Return [X, Y] of the center of cell containing provided text 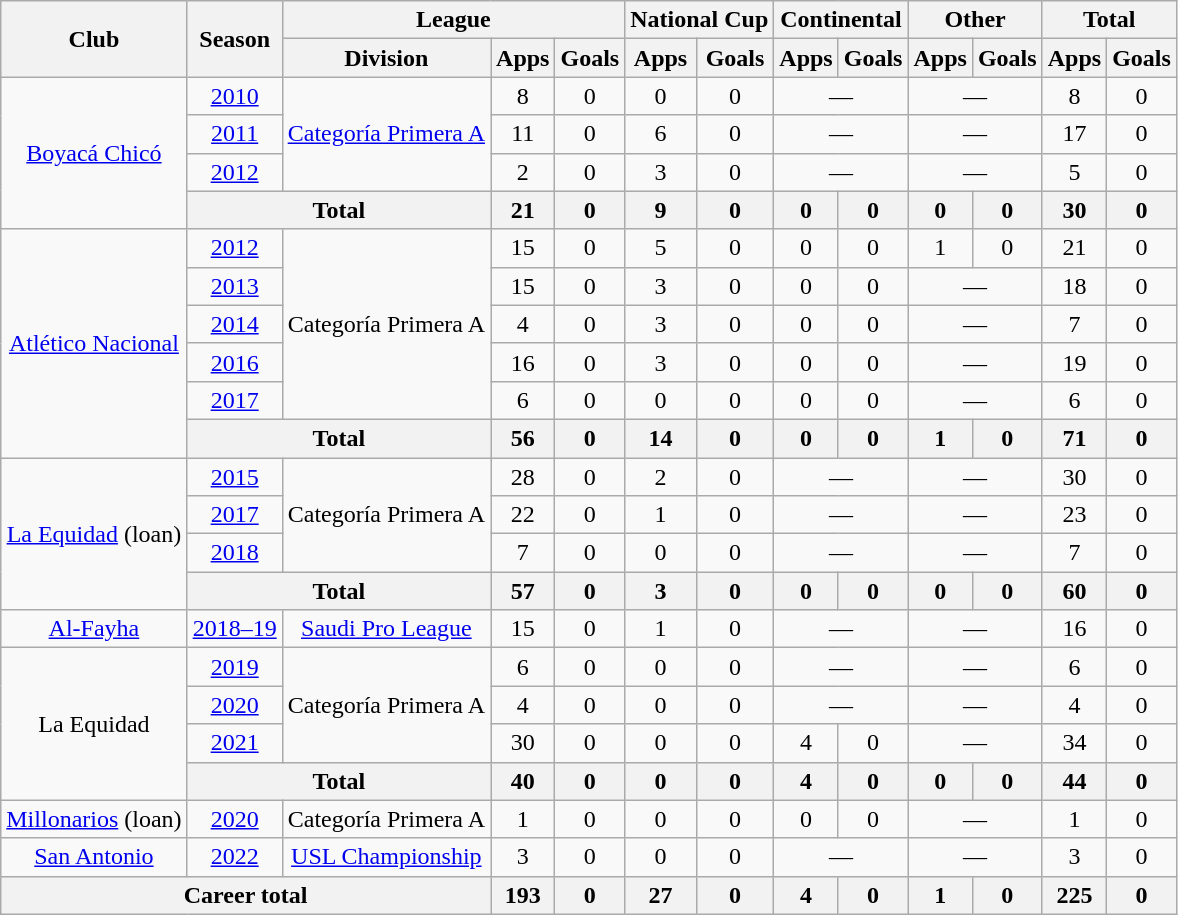
28 [523, 477]
17 [1074, 134]
Season [234, 39]
22 [523, 515]
225 [1074, 895]
Club [94, 39]
14 [661, 438]
Millonarios (loan) [94, 819]
League [454, 20]
2011 [234, 134]
27 [661, 895]
40 [523, 781]
9 [661, 210]
Division [386, 58]
2014 [234, 324]
2021 [234, 743]
71 [1074, 438]
34 [1074, 743]
Al-Fayha [94, 629]
La Equidad [94, 724]
2022 [234, 857]
11 [523, 134]
2013 [234, 286]
Saudi Pro League [386, 629]
La Equidad (loan) [94, 534]
USL Championship [386, 857]
2019 [234, 667]
60 [1074, 591]
57 [523, 591]
23 [1074, 515]
Boyacá Chicó [94, 153]
19 [1074, 362]
2018 [234, 553]
18 [1074, 286]
San Antonio [94, 857]
44 [1074, 781]
Continental [841, 20]
2015 [234, 477]
2010 [234, 96]
National Cup [700, 20]
193 [523, 895]
2018–19 [234, 629]
56 [523, 438]
Career total [246, 895]
Atlético Nacional [94, 343]
Other [975, 20]
2016 [234, 362]
